Provide the (x, y) coordinate of the cell's center where the given text is located.  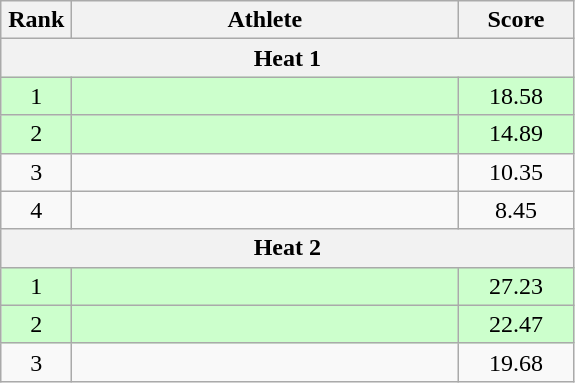
18.58 (516, 96)
Score (516, 20)
Heat 1 (288, 58)
Heat 2 (288, 248)
22.47 (516, 324)
27.23 (516, 286)
Athlete (265, 20)
Rank (36, 20)
19.68 (516, 362)
10.35 (516, 172)
4 (36, 210)
8.45 (516, 210)
14.89 (516, 134)
